Pinpoint the cell where the given text exists, returning its (X, Y) midpoint coordinate. 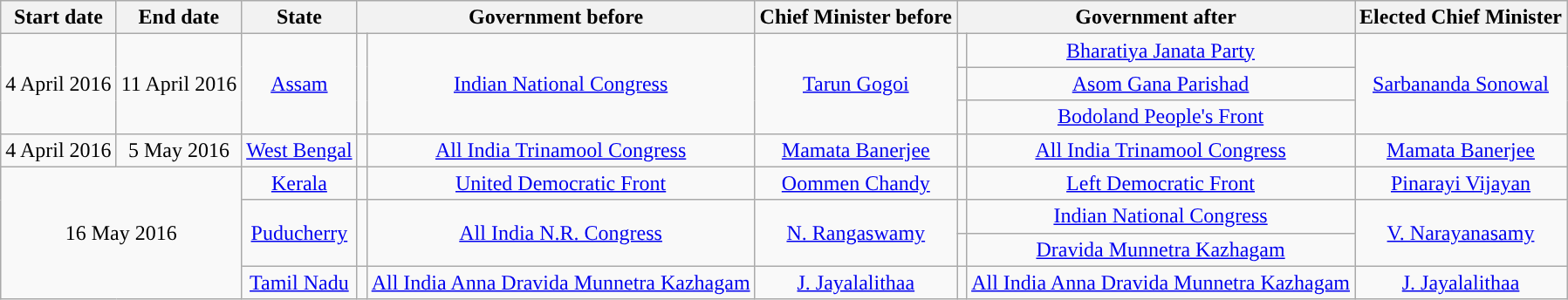
Government before (556, 17)
Assam (299, 84)
Chief Minister before (855, 17)
Pinarayi Vijayan (1461, 183)
Elected Chief Minister (1461, 17)
End date (179, 17)
Bodoland People's Front (1161, 117)
Sarbananda Sonowal (1461, 84)
Start date (58, 17)
Government after (1156, 17)
V. Narayanasamy (1461, 233)
West Bengal (299, 150)
Left Democratic Front (1161, 183)
16 May 2016 (121, 233)
All India N.R. Congress (560, 233)
11 April 2016 (179, 84)
Oommen Chandy (855, 183)
N. Rangaswamy (855, 233)
Tamil Nadu (299, 283)
Puducherry (299, 233)
Bharatiya Janata Party (1161, 51)
Dravida Munnetra Kazhagam (1161, 249)
State (299, 17)
Tarun Gogoi (855, 84)
Asom Gana Parishad (1161, 84)
Kerala (299, 183)
United Democratic Front (560, 183)
5 May 2016 (179, 150)
